Locate the cell with the specified text and output its [x, y] center coordinate. 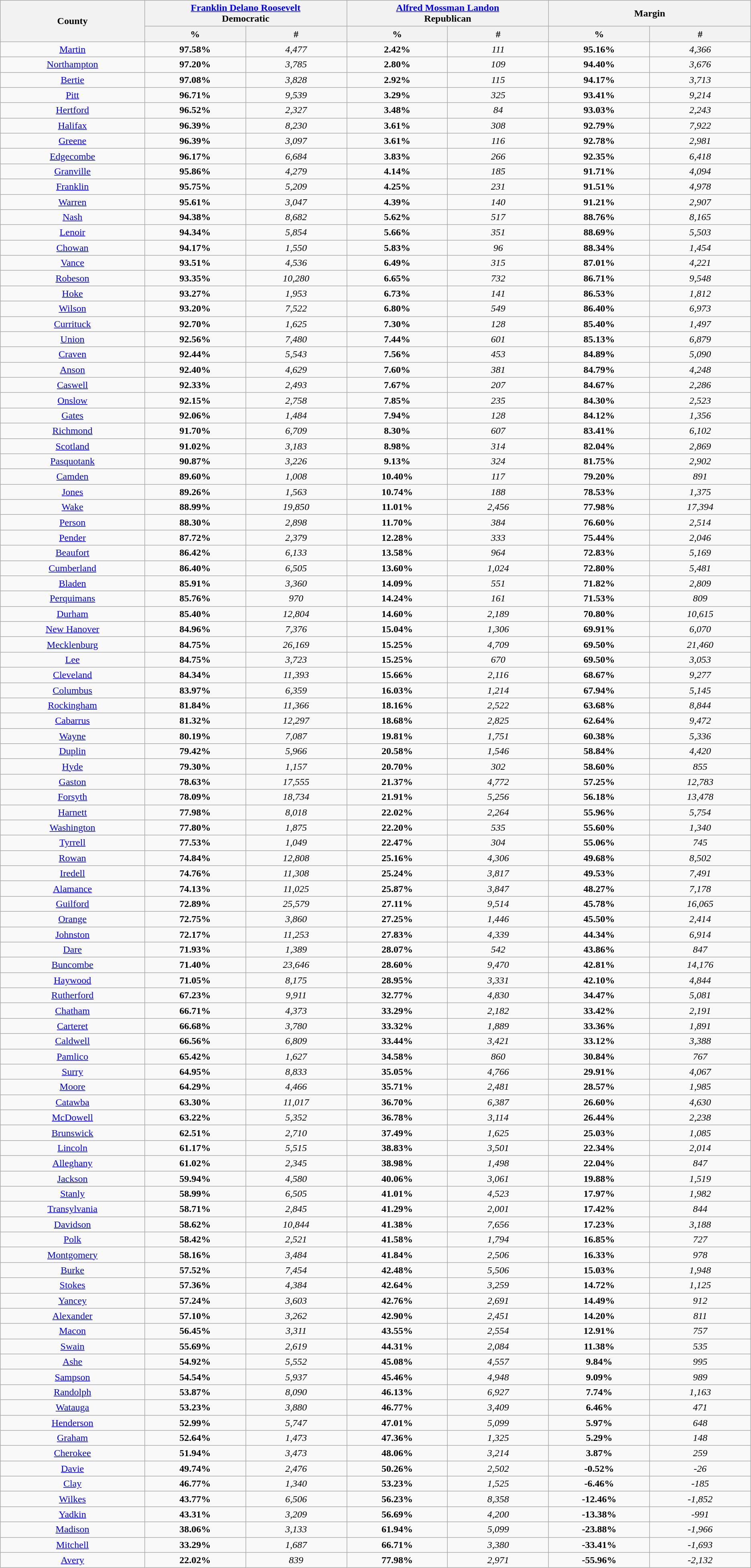
46.13% [397, 1392]
14.72% [599, 1285]
Greene [73, 141]
58.42% [195, 1240]
2.42% [397, 49]
Lee [73, 660]
Carteret [73, 1026]
4,384 [296, 1285]
5.97% [599, 1423]
3,380 [498, 1545]
87.72% [195, 538]
3,723 [296, 660]
8,165 [700, 217]
78.09% [195, 797]
6.46% [599, 1407]
7.85% [397, 400]
88.99% [195, 507]
Pamlico [73, 1056]
9,514 [498, 904]
84.96% [195, 629]
22.47% [397, 843]
14,176 [700, 965]
45.08% [397, 1362]
6,102 [700, 431]
3,061 [498, 1178]
670 [498, 660]
25.87% [397, 888]
Perquimans [73, 599]
94.38% [195, 217]
325 [498, 95]
Columbus [73, 690]
64.95% [195, 1072]
912 [700, 1301]
1,982 [700, 1194]
56.23% [397, 1499]
Martin [73, 49]
93.51% [195, 263]
63.22% [195, 1117]
5,352 [296, 1117]
12,804 [296, 614]
79.30% [195, 767]
23,646 [296, 965]
86.71% [599, 278]
2,493 [296, 385]
-55.96% [599, 1560]
-0.52% [599, 1469]
79.42% [195, 751]
13,478 [700, 797]
28.95% [397, 980]
93.27% [195, 293]
81.32% [195, 721]
19.81% [397, 736]
Davie [73, 1469]
117 [498, 477]
57.24% [195, 1301]
6,809 [296, 1041]
3.48% [397, 110]
8,358 [498, 1499]
-12.46% [599, 1499]
13.58% [397, 553]
49.53% [599, 873]
Robeson [73, 278]
93.20% [195, 309]
25.03% [599, 1133]
92.33% [195, 385]
757 [700, 1331]
Cumberland [73, 568]
4,339 [498, 935]
57.36% [195, 1285]
Mitchell [73, 1545]
8.98% [397, 446]
2,506 [498, 1255]
83.41% [599, 431]
43.77% [195, 1499]
6,506 [296, 1499]
61.17% [195, 1148]
88.76% [599, 217]
11,393 [296, 675]
41.38% [397, 1224]
Brunswick [73, 1133]
70.80% [599, 614]
61.94% [397, 1530]
3,214 [498, 1453]
92.15% [195, 400]
978 [700, 1255]
2,825 [498, 721]
549 [498, 309]
Gaston [73, 782]
7,922 [700, 125]
49.74% [195, 1469]
2,014 [700, 1148]
19.88% [599, 1178]
2,907 [700, 202]
Avery [73, 1560]
2,182 [498, 1011]
Lenoir [73, 233]
Hyde [73, 767]
89.60% [195, 477]
Alfred Mossman LandonRepublican [448, 14]
38.06% [195, 1530]
6,418 [700, 156]
33.12% [599, 1041]
25.16% [397, 858]
7.94% [397, 415]
69.91% [599, 629]
1,546 [498, 751]
66.68% [195, 1026]
2,327 [296, 110]
2,264 [498, 812]
3,817 [498, 873]
1,389 [296, 950]
21,460 [700, 644]
Caldwell [73, 1041]
62.51% [195, 1133]
33.32% [397, 1026]
8,230 [296, 125]
48.27% [599, 888]
14.60% [397, 614]
-2,132 [700, 1560]
26.44% [599, 1117]
9.84% [599, 1362]
Northampton [73, 65]
4,523 [498, 1194]
Cleveland [73, 675]
22.34% [599, 1148]
12,808 [296, 858]
Sampson [73, 1377]
324 [498, 461]
Caswell [73, 385]
551 [498, 583]
74.13% [195, 888]
4,629 [296, 370]
64.29% [195, 1087]
2,619 [296, 1346]
41.58% [397, 1240]
72.17% [195, 935]
Rockingham [73, 706]
97.08% [195, 80]
4,978 [700, 186]
McDowell [73, 1117]
8,844 [700, 706]
58.71% [195, 1209]
96.52% [195, 110]
88.69% [599, 233]
302 [498, 767]
Chowan [73, 248]
Transylvania [73, 1209]
5,966 [296, 751]
5,081 [700, 995]
1,891 [700, 1026]
Cherokee [73, 1453]
6,973 [700, 309]
68.67% [599, 675]
3,828 [296, 80]
85.76% [195, 599]
2,522 [498, 706]
1,454 [700, 248]
5,747 [296, 1423]
9,539 [296, 95]
1,375 [700, 492]
Macon [73, 1331]
351 [498, 233]
3,780 [296, 1026]
8,018 [296, 812]
42.76% [397, 1301]
7.44% [397, 339]
7.67% [397, 385]
2,084 [498, 1346]
3,133 [296, 1530]
3,409 [498, 1407]
95.75% [195, 186]
259 [700, 1453]
4,536 [296, 263]
25,579 [296, 904]
37.49% [397, 1133]
17,555 [296, 782]
14.24% [397, 599]
-1,693 [700, 1545]
95.61% [195, 202]
84.34% [195, 675]
6.65% [397, 278]
Jackson [73, 1178]
28.07% [397, 950]
77.80% [195, 827]
11,308 [296, 873]
4,477 [296, 49]
9.13% [397, 461]
5.62% [397, 217]
27.11% [397, 904]
3,847 [498, 888]
13.60% [397, 568]
Guilford [73, 904]
3,360 [296, 583]
84.79% [599, 370]
17.23% [599, 1224]
77.53% [195, 843]
8,502 [700, 858]
964 [498, 553]
10,280 [296, 278]
Randolph [73, 1392]
5,754 [700, 812]
3.83% [397, 156]
9,472 [700, 721]
6,387 [498, 1102]
91.71% [599, 171]
-1,966 [700, 1530]
County [73, 21]
32.77% [397, 995]
12.28% [397, 538]
33.36% [599, 1026]
33.44% [397, 1041]
Currituck [73, 324]
1,157 [296, 767]
970 [296, 599]
601 [498, 339]
52.64% [195, 1438]
995 [700, 1362]
Rutherford [73, 995]
4,466 [296, 1087]
2,481 [498, 1087]
55.60% [599, 827]
Alamance [73, 888]
60.38% [599, 736]
844 [700, 1209]
95.16% [599, 49]
67.23% [195, 995]
4,420 [700, 751]
6.49% [397, 263]
Harnett [73, 812]
1,049 [296, 843]
1,306 [498, 629]
44.34% [599, 935]
83.97% [195, 690]
5,336 [700, 736]
3,676 [700, 65]
42.64% [397, 1285]
Buncombe [73, 965]
542 [498, 950]
3,047 [296, 202]
235 [498, 400]
Watauga [73, 1407]
33.42% [599, 1011]
-26 [700, 1469]
Alleghany [73, 1163]
7,178 [700, 888]
26.60% [599, 1102]
Washington [73, 827]
6,070 [700, 629]
2.92% [397, 80]
4,580 [296, 1178]
4,279 [296, 171]
6.80% [397, 309]
4,248 [700, 370]
Burke [73, 1270]
-13.38% [599, 1514]
20.58% [397, 751]
47.36% [397, 1438]
6.73% [397, 293]
188 [498, 492]
15.03% [599, 1270]
4,557 [498, 1362]
2,981 [700, 141]
34.47% [599, 995]
Richmond [73, 431]
304 [498, 843]
1,627 [296, 1056]
185 [498, 171]
92.79% [599, 125]
84 [498, 110]
1,953 [296, 293]
2,502 [498, 1469]
71.53% [599, 599]
5.83% [397, 248]
-991 [700, 1514]
4,830 [498, 995]
1,875 [296, 827]
3,188 [700, 1224]
Bertie [73, 80]
7.60% [397, 370]
88.34% [599, 248]
1,550 [296, 248]
15.66% [397, 675]
Moore [73, 1087]
16.03% [397, 690]
5,503 [700, 233]
74.76% [195, 873]
45.78% [599, 904]
4,373 [296, 1011]
97.58% [195, 49]
Duplin [73, 751]
51.94% [195, 1453]
1,125 [700, 1285]
12,783 [700, 782]
97.20% [195, 65]
6,914 [700, 935]
91.21% [599, 202]
3,388 [700, 1041]
41.84% [397, 1255]
18,734 [296, 797]
27.83% [397, 935]
308 [498, 125]
Granville [73, 171]
7.56% [397, 354]
Catawba [73, 1102]
148 [700, 1438]
860 [498, 1056]
90.87% [195, 461]
79.20% [599, 477]
47.01% [397, 1423]
Tyrrell [73, 843]
4,948 [498, 1377]
839 [296, 1560]
93.03% [599, 110]
94.34% [195, 233]
Beaufort [73, 553]
86.53% [599, 293]
43.55% [397, 1331]
14.09% [397, 583]
42.10% [599, 980]
Franklin [73, 186]
4,094 [700, 171]
14.20% [599, 1316]
5,169 [700, 553]
Surry [73, 1072]
92.35% [599, 156]
66.56% [195, 1041]
3,880 [296, 1407]
745 [700, 843]
471 [700, 1407]
62.64% [599, 721]
3,484 [296, 1255]
54.54% [195, 1377]
-6.46% [599, 1484]
811 [700, 1316]
4.25% [397, 186]
18.16% [397, 706]
1,889 [498, 1026]
Margin [650, 14]
92.70% [195, 324]
36.70% [397, 1102]
85.91% [195, 583]
96.71% [195, 95]
44.31% [397, 1346]
50.26% [397, 1469]
45.50% [599, 919]
384 [498, 522]
7,376 [296, 629]
91.02% [195, 446]
2,710 [296, 1133]
1,446 [498, 919]
116 [498, 141]
7,522 [296, 309]
Vance [73, 263]
Dare [73, 950]
4.39% [397, 202]
453 [498, 354]
4.14% [397, 171]
333 [498, 538]
2,523 [700, 400]
Graham [73, 1438]
2,001 [498, 1209]
Craven [73, 354]
5,090 [700, 354]
5,937 [296, 1377]
38.83% [397, 1148]
891 [700, 477]
17.42% [599, 1209]
17,394 [700, 507]
2,691 [498, 1301]
New Hanover [73, 629]
3,114 [498, 1117]
11,025 [296, 888]
72.83% [599, 553]
45.46% [397, 1377]
14.49% [599, 1301]
3,226 [296, 461]
Camden [73, 477]
84.67% [599, 385]
-185 [700, 1484]
57.52% [195, 1270]
Clay [73, 1484]
92.44% [195, 354]
4,630 [700, 1102]
Johnston [73, 935]
9,911 [296, 995]
4,366 [700, 49]
8.30% [397, 431]
74.84% [195, 858]
35.05% [397, 1072]
72.80% [599, 568]
111 [498, 49]
3.87% [599, 1453]
58.99% [195, 1194]
92.40% [195, 370]
Wilkes [73, 1499]
8,090 [296, 1392]
9,470 [498, 965]
Madison [73, 1530]
78.63% [195, 782]
314 [498, 446]
7,656 [498, 1224]
5.29% [599, 1438]
10,615 [700, 614]
Halifax [73, 125]
10,844 [296, 1224]
1,163 [700, 1392]
Wake [73, 507]
140 [498, 202]
Rowan [73, 858]
Onslow [73, 400]
8,833 [296, 1072]
5,543 [296, 354]
84.30% [599, 400]
42.90% [397, 1316]
3,053 [700, 660]
2,758 [296, 400]
8,682 [296, 217]
3,331 [498, 980]
Stanly [73, 1194]
84.89% [599, 354]
727 [700, 1240]
86.42% [195, 553]
2,191 [700, 1011]
7,087 [296, 736]
115 [498, 80]
1,085 [700, 1133]
2,971 [498, 1560]
3,262 [296, 1316]
42.81% [599, 965]
1,525 [498, 1484]
4,709 [498, 644]
2,286 [700, 385]
57.10% [195, 1316]
Scotland [73, 446]
266 [498, 156]
767 [700, 1056]
2,451 [498, 1316]
Nash [73, 217]
67.94% [599, 690]
7,480 [296, 339]
Yadkin [73, 1514]
4,766 [498, 1072]
Mecklenburg [73, 644]
231 [498, 186]
Jones [73, 492]
Iredell [73, 873]
22.04% [599, 1163]
58.84% [599, 751]
3,183 [296, 446]
2,189 [498, 614]
Alexander [73, 1316]
-23.88% [599, 1530]
6,684 [296, 156]
Durham [73, 614]
93.41% [599, 95]
34.58% [397, 1056]
28.57% [599, 1087]
21.91% [397, 797]
7,491 [700, 873]
72.75% [195, 919]
Lincoln [73, 1148]
84.12% [599, 415]
1,325 [498, 1438]
5,209 [296, 186]
28.60% [397, 965]
1,563 [296, 492]
42.48% [397, 1270]
607 [498, 431]
11,017 [296, 1102]
12.91% [599, 1331]
22.20% [397, 827]
3.29% [397, 95]
Stokes [73, 1285]
648 [700, 1423]
40.06% [397, 1178]
3,421 [498, 1041]
4,306 [498, 858]
3,473 [296, 1453]
59.94% [195, 1178]
57.25% [599, 782]
48.06% [397, 1453]
5,481 [700, 568]
85.13% [599, 339]
87.01% [599, 263]
11.70% [397, 522]
10.74% [397, 492]
15.04% [397, 629]
75.44% [599, 538]
71.40% [195, 965]
35.71% [397, 1087]
Forsyth [73, 797]
3,209 [296, 1514]
2,345 [296, 1163]
92.78% [599, 141]
80.19% [195, 736]
9,548 [700, 278]
809 [700, 599]
-1,852 [700, 1499]
10.40% [397, 477]
Pasquotank [73, 461]
Polk [73, 1240]
16,065 [700, 904]
7,454 [296, 1270]
1,024 [498, 568]
2,238 [700, 1117]
1,794 [498, 1240]
91.51% [599, 186]
Hoke [73, 293]
27.25% [397, 919]
19,850 [296, 507]
30.84% [599, 1056]
8,175 [296, 980]
12,297 [296, 721]
5,552 [296, 1362]
5,515 [296, 1148]
9.09% [599, 1377]
5,256 [498, 797]
58.60% [599, 767]
71.82% [599, 583]
2.80% [397, 65]
58.16% [195, 1255]
3,785 [296, 65]
Orange [73, 919]
855 [700, 767]
315 [498, 263]
Warren [73, 202]
9,277 [700, 675]
96 [498, 248]
517 [498, 217]
1,985 [700, 1087]
61.02% [195, 1163]
2,898 [296, 522]
41.01% [397, 1194]
72.89% [195, 904]
36.78% [397, 1117]
2,514 [700, 522]
Hertford [73, 110]
Ashe [73, 1362]
Montgomery [73, 1255]
58.62% [195, 1224]
38.98% [397, 1163]
1,497 [700, 324]
52.99% [195, 1423]
2,476 [296, 1469]
95.86% [195, 171]
Gates [73, 415]
Swain [73, 1346]
56.18% [599, 797]
1,751 [498, 736]
Wayne [73, 736]
Yancey [73, 1301]
17.97% [599, 1194]
2,456 [498, 507]
5,506 [498, 1270]
161 [498, 599]
76.60% [599, 522]
2,554 [498, 1331]
43.31% [195, 1514]
1,812 [700, 293]
6,133 [296, 553]
Henderson [73, 1423]
21.37% [397, 782]
5,145 [700, 690]
Bladen [73, 583]
11.38% [599, 1346]
20.70% [397, 767]
54.92% [195, 1362]
92.56% [195, 339]
3,311 [296, 1331]
2,809 [700, 583]
88.30% [195, 522]
2,869 [700, 446]
2,414 [700, 919]
1,498 [498, 1163]
Wilson [73, 309]
Person [73, 522]
71.05% [195, 980]
Davidson [73, 1224]
381 [498, 370]
91.70% [195, 431]
2,116 [498, 675]
6,709 [296, 431]
6,359 [296, 690]
81.75% [599, 461]
2,845 [296, 1209]
1,519 [700, 1178]
2,046 [700, 538]
41.29% [397, 1209]
43.86% [599, 950]
989 [700, 1377]
3,259 [498, 1285]
Union [73, 339]
109 [498, 65]
96.17% [195, 156]
93.35% [195, 278]
7.30% [397, 324]
Pitt [73, 95]
89.26% [195, 492]
4,221 [700, 263]
207 [498, 385]
63.30% [195, 1102]
2,379 [296, 538]
5,854 [296, 233]
63.68% [599, 706]
141 [498, 293]
9,214 [700, 95]
1,214 [498, 690]
18.68% [397, 721]
Cabarrus [73, 721]
78.53% [599, 492]
55.06% [599, 843]
55.96% [599, 812]
1,484 [296, 415]
11.01% [397, 507]
2,902 [700, 461]
82.04% [599, 446]
81.84% [195, 706]
Pender [73, 538]
732 [498, 278]
Haywood [73, 980]
4,200 [498, 1514]
1,473 [296, 1438]
Edgecombe [73, 156]
6,879 [700, 339]
3,603 [296, 1301]
7.74% [599, 1392]
94.40% [599, 65]
71.93% [195, 950]
2,521 [296, 1240]
4,067 [700, 1072]
Anson [73, 370]
92.06% [195, 415]
1,008 [296, 477]
56.69% [397, 1514]
5.66% [397, 233]
55.69% [195, 1346]
4,772 [498, 782]
1,356 [700, 415]
Chatham [73, 1011]
26,169 [296, 644]
49.68% [599, 858]
2,243 [700, 110]
3,501 [498, 1148]
1,687 [296, 1545]
-33.41% [599, 1545]
6,927 [498, 1392]
56.45% [195, 1331]
3,860 [296, 919]
16.85% [599, 1240]
16.33% [599, 1255]
4,844 [700, 980]
3,097 [296, 141]
25.24% [397, 873]
Franklin Delano RooseveltDemocratic [246, 14]
1,948 [700, 1270]
53.87% [195, 1392]
11,366 [296, 706]
3,713 [700, 80]
65.42% [195, 1056]
29.91% [599, 1072]
11,253 [296, 935]
